Determine the (x, y) coordinate at the center of the cell enclosing the given text.  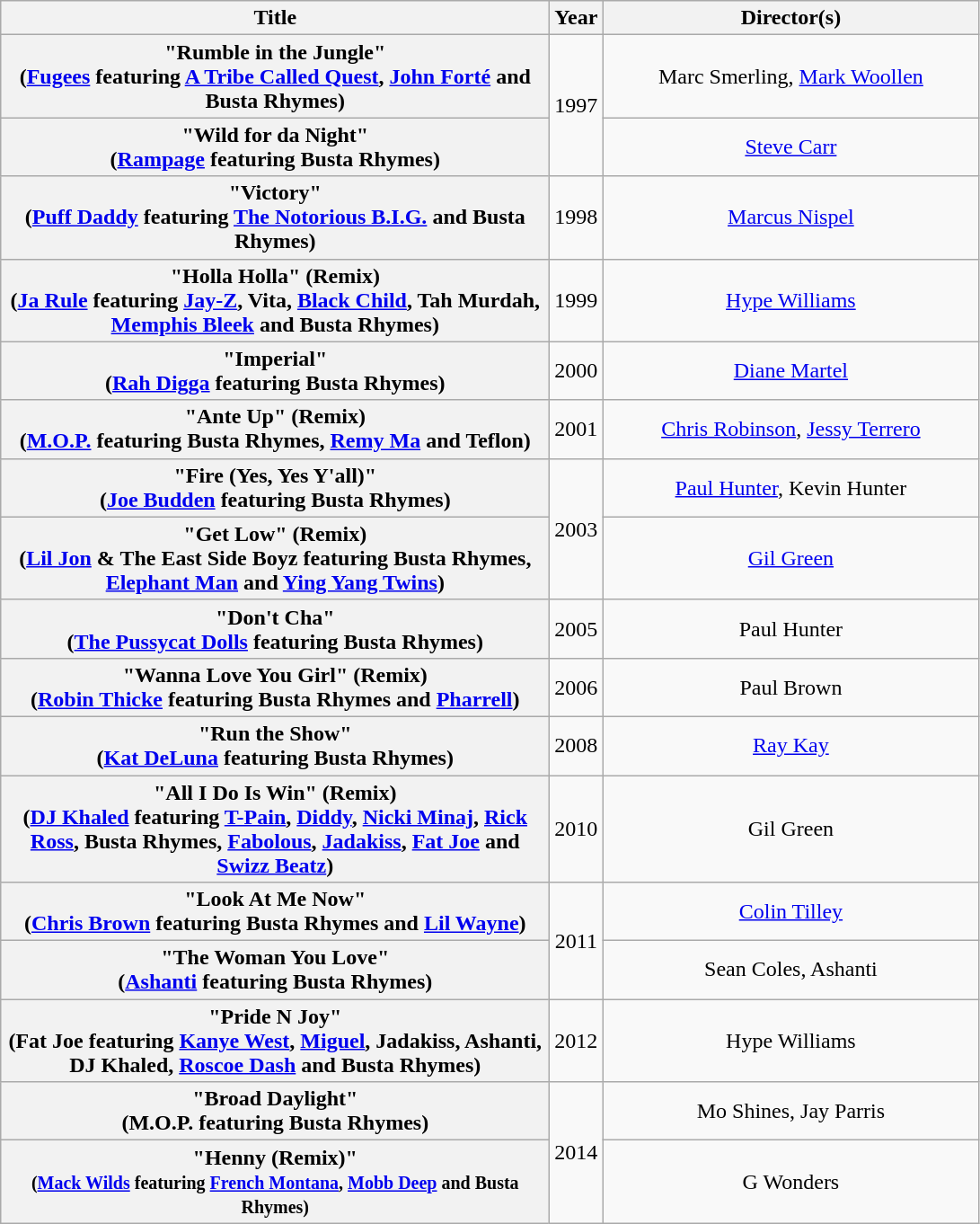
"The Woman You Love"(Ashanti featuring Busta Rhymes) (275, 971)
"Imperial"(Rah Digga featuring Busta Rhymes) (275, 370)
2005 (577, 629)
Paul Hunter, Kevin Hunter (790, 487)
"Look At Me Now"(Chris Brown featuring Busta Rhymes and Lil Wayne) (275, 911)
1998 (577, 217)
2000 (577, 370)
"Ante Up" (Remix)(M.O.P. featuring Busta Rhymes, Remy Ma and Teflon) (275, 430)
Paul Hunter (790, 629)
"Holla Holla" (Remix)(Ja Rule featuring Jay-Z, Vita, Black Child, Tah Murdah, Memphis Bleek and Busta Rhymes) (275, 300)
"Wild for da Night"(Rampage featuring Busta Rhymes) (275, 147)
Ray Kay (790, 746)
2011 (577, 941)
2014 (577, 1152)
1999 (577, 300)
Mo Shines, Jay Parris (790, 1111)
Director(s) (790, 18)
2006 (577, 687)
"Don't Cha"(The Pussycat Dolls featuring Busta Rhymes) (275, 629)
Sean Coles, Ashanti (790, 971)
Marc Smerling, Mark Woollen (790, 76)
2012 (577, 1041)
"Victory"(Puff Daddy featuring The Notorious B.I.G. and Busta Rhymes) (275, 217)
"Wanna Love You Girl" (Remix)(Robin Thicke featuring Busta Rhymes and Pharrell) (275, 687)
Colin Tilley (790, 911)
2003 (577, 528)
"Get Low" (Remix)(Lil Jon & The East Side Boyz featuring Busta Rhymes, Elephant Man and Ying Yang Twins) (275, 558)
G Wonders (790, 1182)
"Pride N Joy"(Fat Joe featuring Kanye West, Miguel, Jadakiss, Ashanti, DJ Khaled, Roscoe Dash and Busta Rhymes) (275, 1041)
1997 (577, 106)
2010 (577, 829)
Paul Brown (790, 687)
Title (275, 18)
"Rumble in the Jungle"(Fugees featuring A Tribe Called Quest, John Forté and Busta Rhymes) (275, 76)
Steve Carr (790, 147)
2001 (577, 430)
"All I Do Is Win" (Remix)(DJ Khaled featuring T-Pain, Diddy, Nicki Minaj, Rick Ross, Busta Rhymes, Fabolous, Jadakiss, Fat Joe and Swizz Beatz) (275, 829)
"Henny (Remix)"(Mack Wilds featuring French Montana, Mobb Deep and Busta Rhymes) (275, 1182)
2008 (577, 746)
"Run the Show"(Kat DeLuna featuring Busta Rhymes) (275, 746)
Year (577, 18)
Chris Robinson, Jessy Terrero (790, 430)
Diane Martel (790, 370)
Marcus Nispel (790, 217)
"Broad Daylight"(M.O.P. featuring Busta Rhymes) (275, 1111)
"Fire (Yes, Yes Y'all)"(Joe Budden featuring Busta Rhymes) (275, 487)
